Capture the cell that displays the provided text and extract its [X, Y] central coordinate. 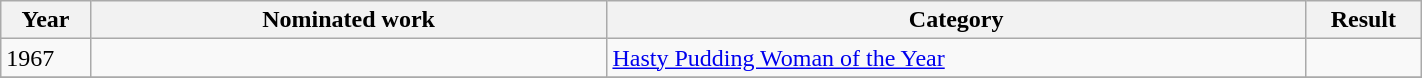
Year [46, 20]
Result [1363, 20]
Hasty Pudding Woman of the Year [956, 58]
Nominated work [348, 20]
1967 [46, 58]
Category [956, 20]
